Find where the given text appears and provide that cell's center as (X, Y) coordinate. 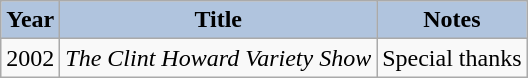
Special thanks (452, 58)
Title (218, 20)
Year (30, 20)
The Clint Howard Variety Show (218, 58)
2002 (30, 58)
Notes (452, 20)
